Scan for the cell matching the given text and deliver its (x, y) coordinate at center. 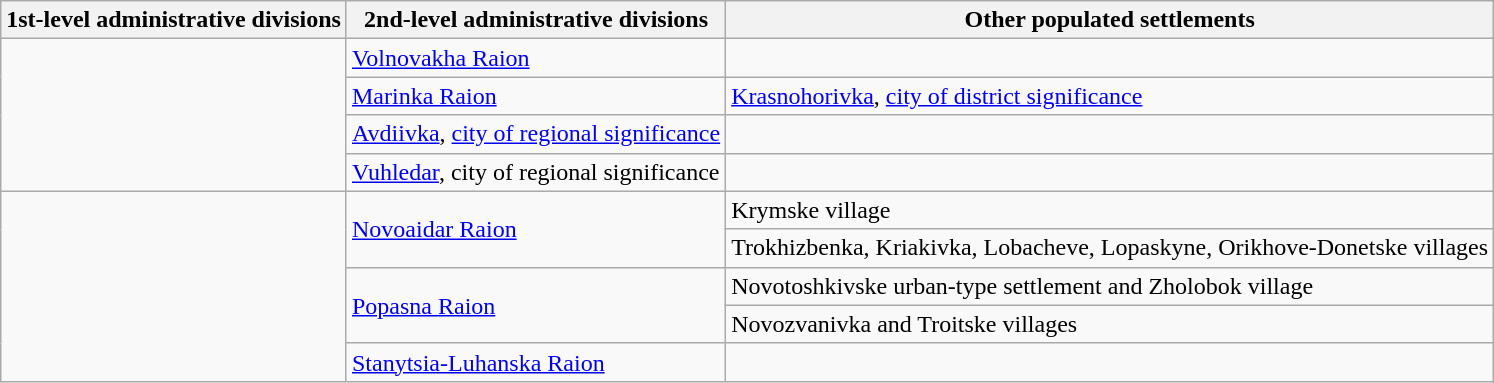
Marinka Raion (536, 96)
Trokhizbenka, Kriakivka, Lobacheve, Lopaskyne, Orikhove-Donetske villages (1110, 248)
Other populated settlements (1110, 20)
Novozvanivka and Troitske villages (1110, 324)
1st-level administrative divisions (174, 20)
Popasna Raion (536, 305)
Krymske village (1110, 210)
Vuhledar, city of regional significance (536, 172)
Avdiivka, city of regional significance (536, 134)
Novotoshkivske urban-type settlement and Zholobok village (1110, 286)
Krasnohorivka, city of district significance (1110, 96)
2nd-level administrative divisions (536, 20)
Volnovakha Raion (536, 58)
Novoaidar Raion (536, 229)
Stanytsia-Luhanska Raion (536, 362)
